From the cell containing the given text, extract its center point as (X, Y) coordinate. 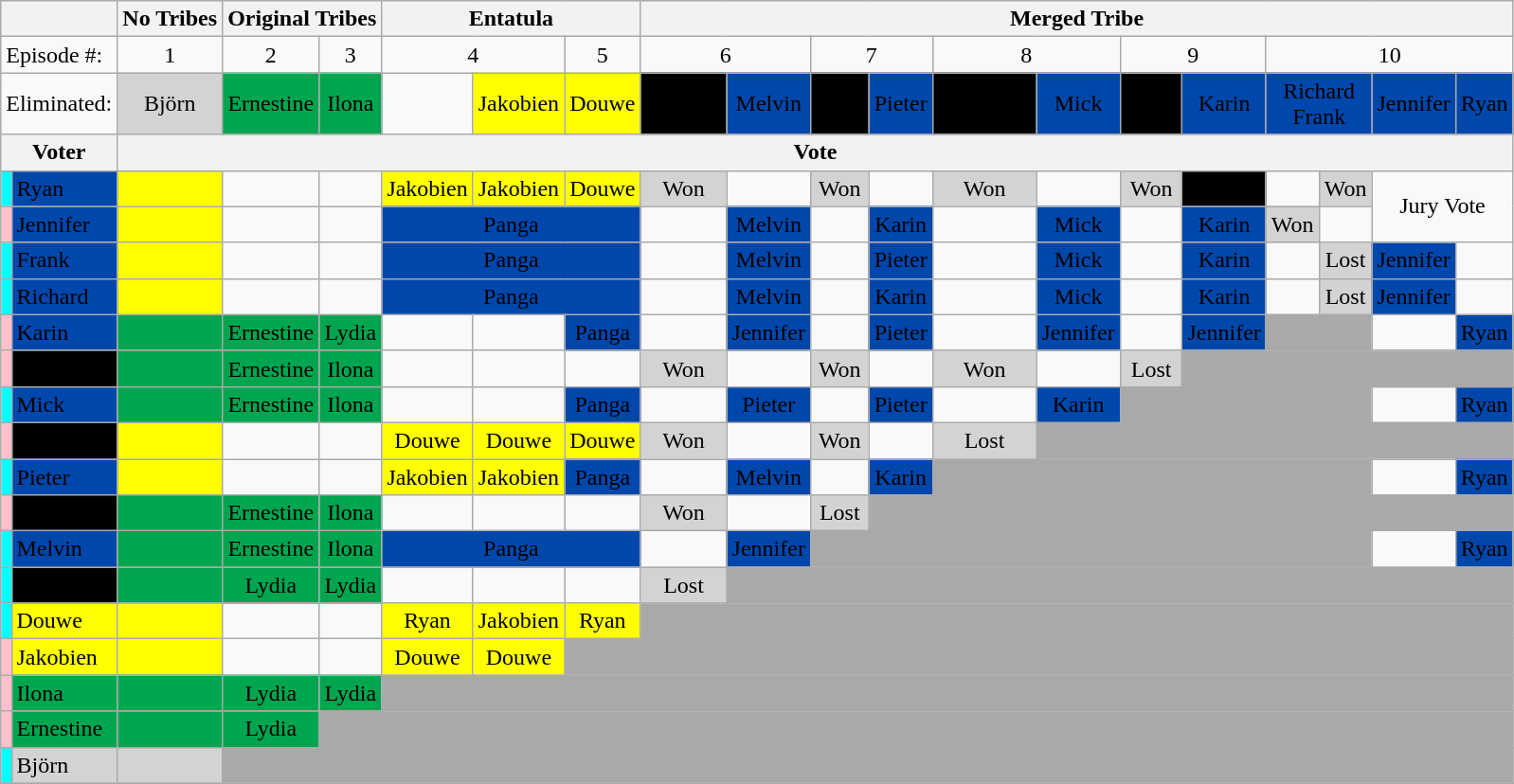
Hidden (1224, 188)
Original Tribes (302, 19)
Richard (64, 296)
Jury Vote (1442, 206)
2 (271, 55)
5 (603, 55)
Voter (59, 152)
4 (474, 55)
Episode #: (59, 55)
Frank (64, 260)
7 (872, 55)
RichardFrank (1319, 104)
3 (351, 55)
Merged Tribe (1076, 19)
Eliminated: (59, 104)
8 (1026, 55)
No Tribes (171, 19)
9 (1193, 55)
6 (726, 55)
10 (1389, 55)
Entatula (512, 19)
Vote (815, 152)
1 (171, 55)
